Find where the given text appears and provide that cell's center as [x, y] coordinate. 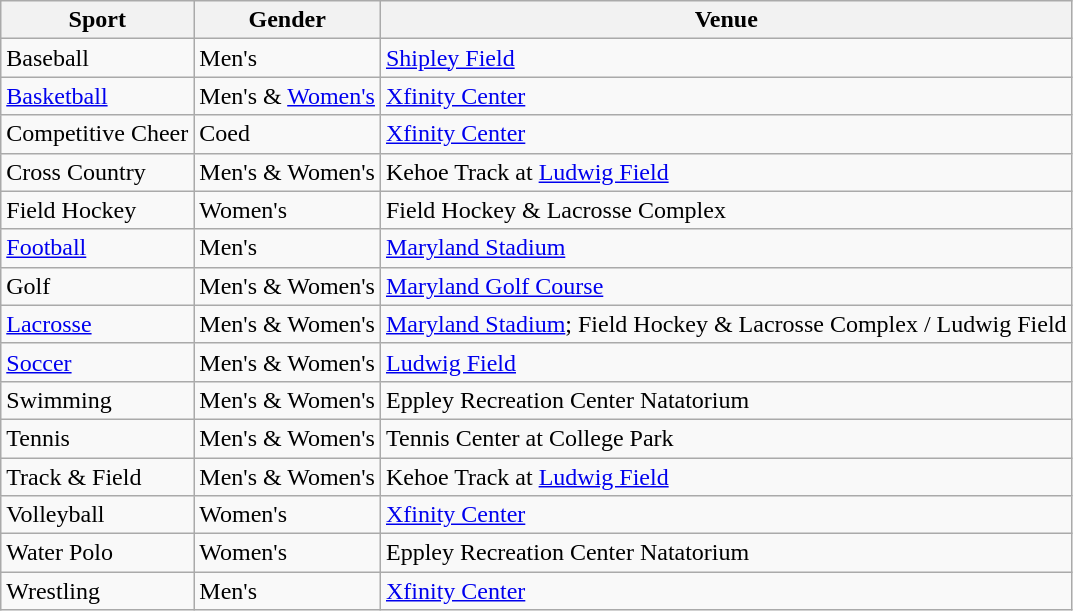
Basketball [98, 96]
Ludwig Field [726, 362]
Competitive Cheer [98, 134]
Football [98, 248]
Gender [288, 20]
Coed [288, 134]
Volleyball [98, 515]
Wrestling [98, 591]
Lacrosse [98, 324]
Golf [98, 286]
Cross Country [98, 172]
Tennis [98, 438]
Field Hockey [98, 210]
Sport [98, 20]
Water Polo [98, 553]
Maryland Golf Course [726, 286]
Field Hockey & Lacrosse Complex [726, 210]
Maryland Stadium; Field Hockey & Lacrosse Complex / Ludwig Field [726, 324]
Swimming [98, 400]
Tennis Center at College Park [726, 438]
Baseball [98, 58]
Venue [726, 20]
Shipley Field [726, 58]
Track & Field [98, 477]
Soccer [98, 362]
Maryland Stadium [726, 248]
